Output the [x, y] coordinate of the center of the cell containing the given text.  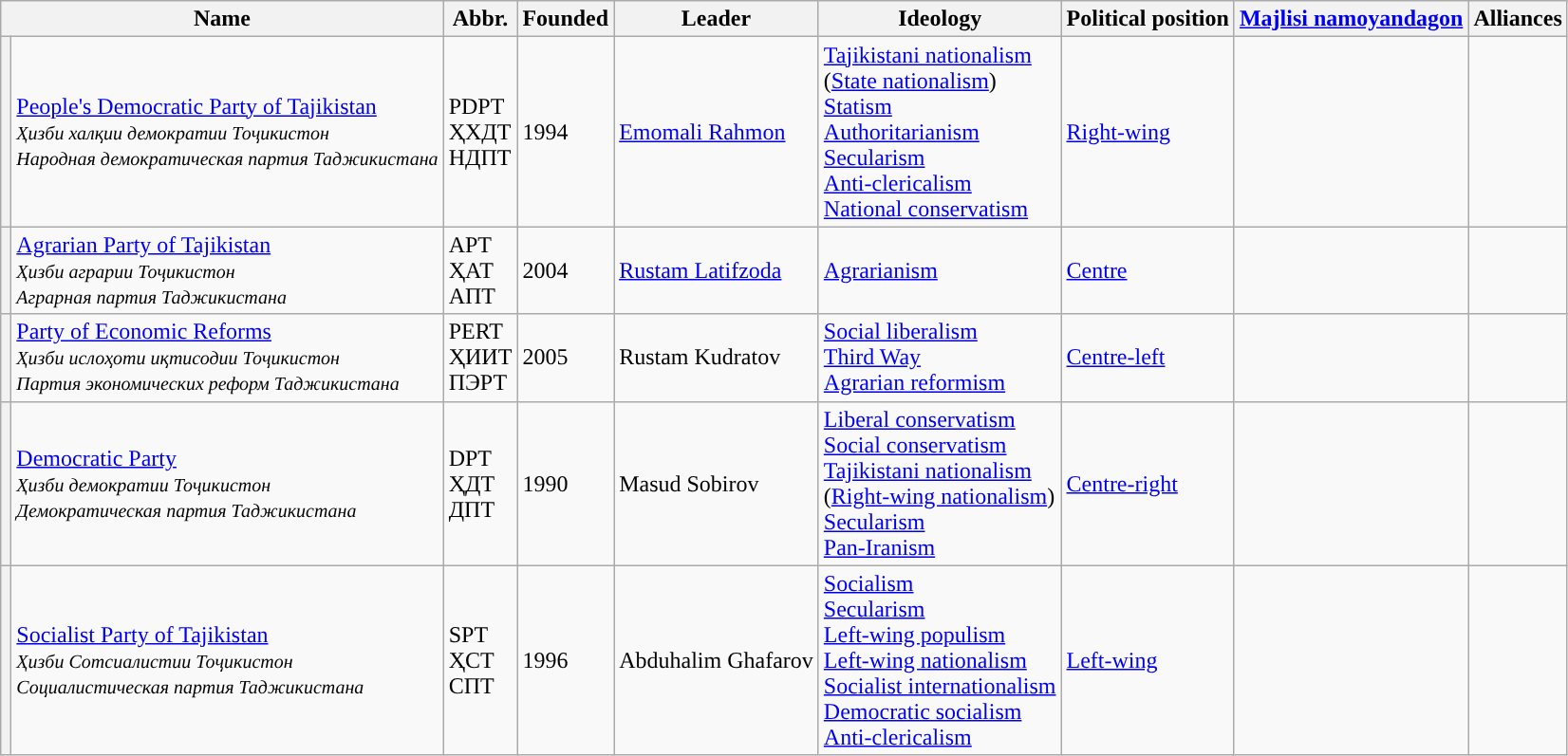
Centre [1148, 270]
Democratic PartyҲизби демократии ТоҷикистонДемократическая партия Таджикистана [228, 484]
APTҲАТАПТ [480, 270]
Agrarian Party of TajikistanҲизби аграрии ТоҷикистонАграрная партия Таджикистана [228, 270]
Majlisi namoyandagon [1351, 19]
Ideology [940, 19]
Leader [717, 19]
Rustam Kudratov [717, 358]
Right-wing [1148, 132]
Name [222, 19]
Social liberalismThird WayAgrarian reformism [940, 358]
Liberal conservatismSocial conservatismTajikistani nationalism(Right-wing nationalism)SecularismPan-Iranism [940, 484]
2004 [566, 270]
Emomali Rahmon [717, 132]
Abbr. [480, 19]
Socialist Party of TajikistanҲизби Сотсиалистии ТоҷикистонСоциалистическая партия Таджикистана [228, 660]
1990 [566, 484]
1994 [566, 132]
Centre-left [1148, 358]
PERTҲИИТПЭРТ [480, 358]
Centre-right [1148, 484]
Masud Sobirov [717, 484]
People's Democratic Party of TajikistanҲизби халқии демократии ТоҷикистонНародная демократическая партия Таджикистана [228, 132]
Political position [1148, 19]
1996 [566, 660]
Agrarianism [940, 270]
PDPTҲХДТНДПТ [480, 132]
Founded [566, 19]
SPTҲСТСПТ [480, 660]
Alliances [1518, 19]
Left-wing [1148, 660]
SocialismSecularismLeft-wing populismLeft-wing nationalismSocialist internationalismDemocratic socialismAnti-clericalism [940, 660]
Rustam Latifzoda [717, 270]
Party of Economic Reforms Ҳизби ислоҳоти иқтисодии ТоҷикистонПартия экономических реформ Таджикистана [228, 358]
Abduhalim Ghafarov [717, 660]
DPTҲДТДПТ [480, 484]
2005 [566, 358]
Tajikistani nationalism(State nationalism)StatismAuthoritarianismSecularismAnti-clericalismNational conservatism [940, 132]
